For the text-containing cell, return its midpoint in [X, Y] coordinate format. 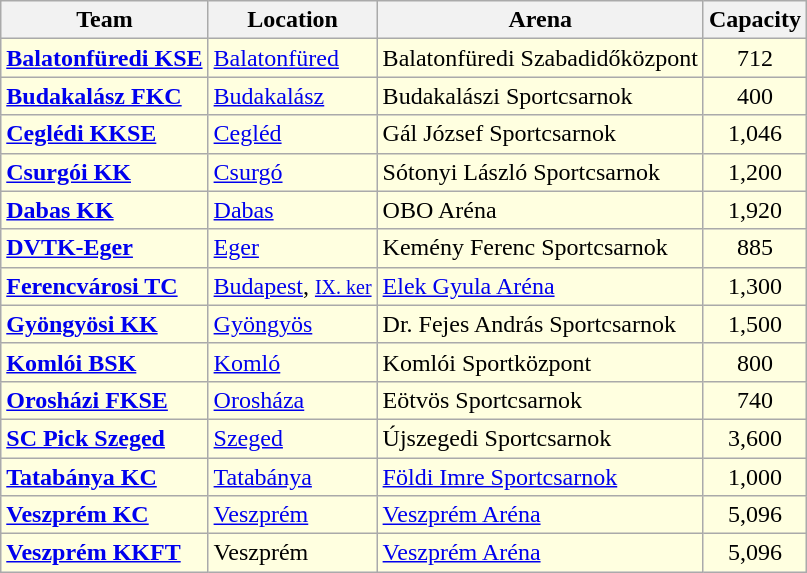
Ferencvárosi TC [104, 286]
Komlói Sportközpont [540, 362]
Tatabánya KC [104, 477]
Veszprém KC [104, 515]
Dabas [292, 210]
712 [754, 58]
Balatonfüredi KSE [104, 58]
Eötvös Sportcsarnok [540, 400]
Balatonfüredi Szabadidőközpont [540, 58]
Elek Gyula Aréna [540, 286]
Budapest, IX. ker [292, 286]
Eger [292, 248]
Komló [292, 362]
Gyöngyös [292, 324]
885 [754, 248]
1,500 [754, 324]
400 [754, 96]
Ceglédi KKSE [104, 134]
Location [292, 20]
Veszprém KKFT [104, 553]
Gyöngyösi KK [104, 324]
Tatabánya [292, 477]
Szeged [292, 438]
Budakalászi Sportcsarnok [540, 96]
1,300 [754, 286]
Földi Imre Sportcsarnok [540, 477]
Sótonyi László Sportcsarnok [540, 172]
Újszegedi Sportcsarnok [540, 438]
Budakalász [292, 96]
Csurgói KK [104, 172]
3,600 [754, 438]
OBO Aréna [540, 210]
DVTK-Eger [104, 248]
Orosházi FKSE [104, 400]
Team [104, 20]
Capacity [754, 20]
Balatonfüred [292, 58]
Komlói BSK [104, 362]
Kemény Ferenc Sportcsarnok [540, 248]
Dr. Fejes András Sportcsarnok [540, 324]
800 [754, 362]
Orosháza [292, 400]
SC Pick Szeged [104, 438]
Gál József Sportcsarnok [540, 134]
1,000 [754, 477]
Budakalász FKC [104, 96]
Cegléd [292, 134]
Dabas KK [104, 210]
Csurgó [292, 172]
740 [754, 400]
Arena [540, 20]
1,046 [754, 134]
1,920 [754, 210]
1,200 [754, 172]
